Return [x, y] of the center of cell containing provided text 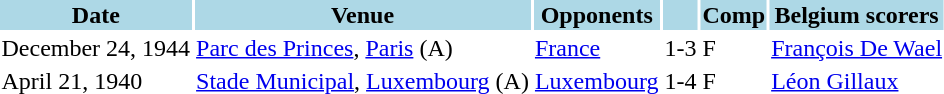
Parc des Princes, Paris (A) [363, 48]
1-3 [680, 48]
France [596, 48]
Belgium scorers [857, 15]
Venue [363, 15]
Comp [734, 15]
Date [96, 15]
F [734, 48]
December 24, 1944 [96, 48]
François De Wael [857, 48]
Opponents [596, 15]
